Find where the given text appears and provide that cell's center as (x, y) coordinate. 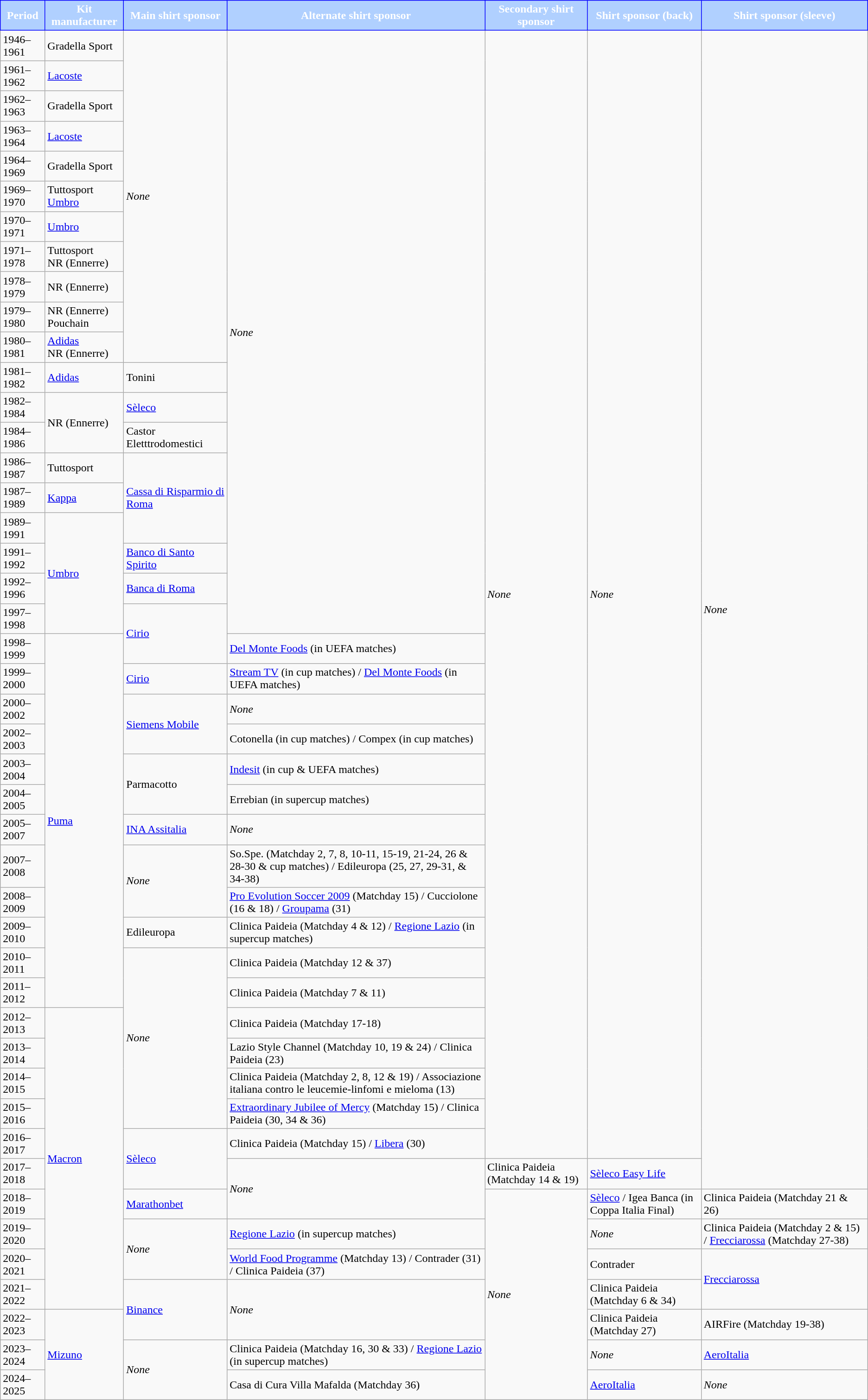
Siemens Mobile (175, 724)
2019–2020 (23, 1234)
Secondary shirt sponsor (536, 16)
Puma (84, 821)
1964–1969 (23, 166)
2004–2005 (23, 799)
2024–2025 (23, 1385)
Del Monte Foods (in UEFA matches) (356, 649)
2020–2021 (23, 1264)
Adidas (84, 377)
AdidasNR (Ennerre) (84, 347)
1981–1982 (23, 377)
Clinica Paideia (Matchday 7 & 11) (356, 993)
2010–2011 (23, 963)
Banca di Roma (175, 589)
So.Spe. (Matchday 2, 7, 8, 10-11, 15-19, 21-24, 26 & 28-30 & cup matches) / Edileuropa (25, 27, 29-31, & 34-38) (356, 866)
1992–1996 (23, 589)
Pro Evolution Soccer 2009 (Matchday 15) / Cucciolone (16 & 18) / Groupama (31) (356, 903)
2023–2024 (23, 1354)
1970–1971 (23, 226)
1998–1999 (23, 649)
2018–2019 (23, 1204)
Castor Eletttrodomestici (175, 437)
Marathonbet (175, 1204)
TuttosportNR (Ennerre) (84, 257)
Main shirt sponsor (175, 16)
2022–2023 (23, 1324)
2014–2015 (23, 1083)
Contrader (645, 1264)
1991–1992 (23, 558)
2013–2014 (23, 1053)
TuttosportUmbro (84, 196)
Clinica Paideia (Matchday 15) / Libera (30) (356, 1144)
NR (Ennerre)Pouchain (84, 317)
1979–1980 (23, 317)
Kit manufacturer (84, 16)
Clinica Paideia (Matchday 27) (645, 1324)
2009–2010 (23, 932)
Shirt sponsor (sleeve) (785, 16)
1984–1986 (23, 437)
Edileuropa (175, 932)
2021–2022 (23, 1294)
Clinica Paideia (Matchday 17-18) (356, 1023)
Clinica Paideia (Matchday 21 & 26) (785, 1204)
AIRFire (Matchday 19-38) (785, 1324)
2008–2009 (23, 903)
Tuttosport (84, 468)
2015–2016 (23, 1113)
World Food Programme (Matchday 13) / Contrader (31) / Clinica Paideia (37) (356, 1264)
2012–2013 (23, 1023)
Errebian (in supercup matches) (356, 799)
1971–1978 (23, 257)
Period (23, 16)
Alternate shirt sponsor (356, 16)
2002–2003 (23, 739)
2011–2012 (23, 993)
Kappa (84, 498)
1946–1961 (23, 45)
Parmacotto (175, 784)
Cotonella (in cup matches) / Compex (in cup matches) (356, 739)
1987–1989 (23, 498)
Regione Lazio (in supercup matches) (356, 1234)
1963–1964 (23, 136)
Shirt sponsor (back) (645, 16)
2016–2017 (23, 1144)
2017–2018 (23, 1173)
1997–1998 (23, 618)
Clinica Paideia (Matchday 16, 30 & 33) / Regione Lazio (in supercup matches) (356, 1354)
Binance (175, 1309)
Frecciarossa (785, 1279)
1982–1984 (23, 408)
2003–2004 (23, 769)
2007–2008 (23, 866)
2000–2002 (23, 709)
1989–1991 (23, 528)
1969–1970 (23, 196)
Stream TV (in cup matches) / Del Monte Foods (in UEFA matches) (356, 678)
Banco di Santo Spirito (175, 558)
Sèleco Easy Life (645, 1173)
Clinica Paideia (Matchday 2 & 15) / Frecciarossa (Matchday 27-38) (785, 1234)
Clinica Paideia (Matchday 2, 8, 12 & 19) / Associazione italiana contro le leucemie-linfomi e mieloma (13) (356, 1083)
Clinica Paideia (Matchday 6 & 34) (645, 1294)
2005–2007 (23, 830)
Clinica Paideia (Matchday 14 & 19) (536, 1173)
1961–1962 (23, 76)
1962–1963 (23, 106)
Cassa di Risparmio di Roma (175, 498)
Casa di Cura Villa Mafalda (Matchday 36) (356, 1385)
Macron (84, 1159)
Clinica Paideia (Matchday 4 & 12) / Regione Lazio (in supercup matches) (356, 932)
Clinica Paideia (Matchday 12 & 37) (356, 963)
Mizuno (84, 1354)
1980–1981 (23, 347)
Tonini (175, 377)
Lazio Style Channel (Matchday 10, 19 & 24) / Clinica Paideia (23) (356, 1053)
1978–1979 (23, 286)
1999–2000 (23, 678)
INA Assitalia (175, 830)
Extraordinary Jubilee of Mercy (Matchday 15) / Clinica Paideia (30, 34 & 36) (356, 1113)
1986–1987 (23, 468)
Indesit (in cup & UEFA matches) (356, 769)
Sèleco / Igea Banca (in Coppa Italia Final) (645, 1204)
